Capture the cell that displays the provided text and extract its (X, Y) central coordinate. 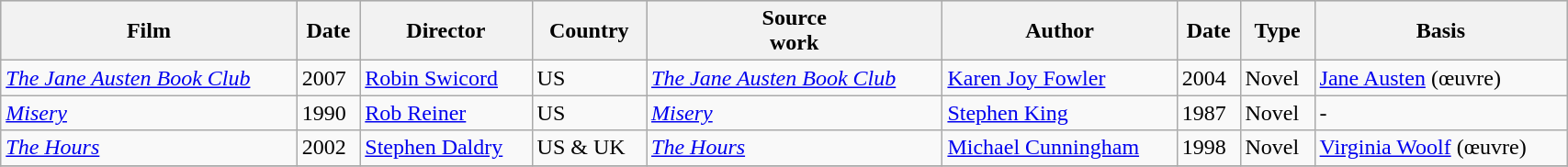
Robin Swicord (446, 78)
Film (149, 31)
Stephen Daldry (446, 148)
Director (446, 31)
Michael Cunningham (1060, 148)
Rob Reiner (446, 113)
Stephen King (1060, 113)
2007 (329, 78)
- (1440, 113)
US & UK (589, 148)
2002 (329, 148)
Karen Joy Fowler (1060, 78)
1998 (1209, 148)
2004 (1209, 78)
Author (1060, 31)
Jane Austen (œuvre) (1440, 78)
Sourcework (795, 31)
1987 (1209, 113)
Basis (1440, 31)
Type (1277, 31)
Country (589, 31)
1990 (329, 113)
Virginia Woolf (œuvre) (1440, 148)
